Capture the cell that displays the provided text and extract its (x, y) central coordinate. 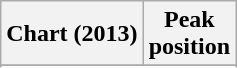
Chart (2013) (72, 34)
Peakposition (189, 34)
